Determine the [x, y] coordinate at the center of the cell enclosing the given text.  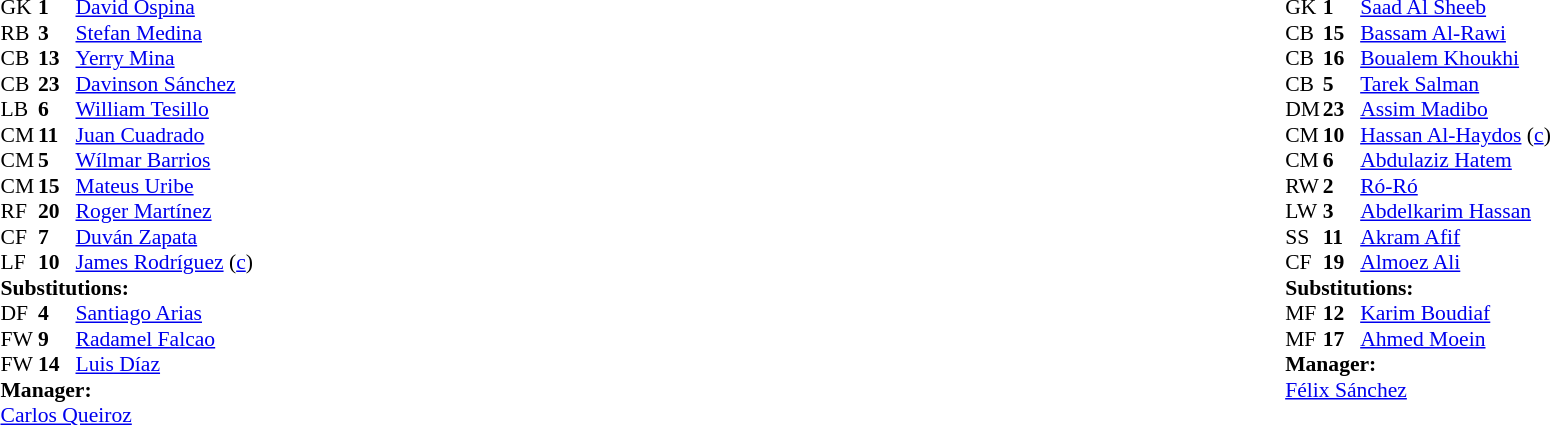
William Tesillo [164, 109]
Substitutions: [126, 288]
LF [19, 263]
SS [1304, 237]
Wílmar Barrios [164, 161]
17 [1342, 339]
Mateus Uribe [164, 186]
DF [19, 313]
RW [1304, 186]
Davinson Sánchez [164, 84]
RF [19, 211]
16 [1342, 59]
Santiago Arias [164, 313]
19 [1342, 263]
James Rodríguez (c) [164, 263]
RB [19, 33]
Manager: [126, 390]
9 [57, 339]
13 [57, 59]
2 [1342, 186]
4 [57, 313]
DM [1304, 109]
Yerry Mina [164, 59]
Juan Cuadrado [164, 135]
Luis Díaz [164, 365]
7 [57, 237]
Stefan Medina [164, 33]
14 [57, 365]
20 [57, 211]
12 [1342, 313]
LW [1304, 211]
Duván Zapata [164, 237]
LB [19, 109]
Radamel Falcao [164, 339]
Roger Martínez [164, 211]
